Search for the cell housing the specified text and yield its (x, y) center coordinate. 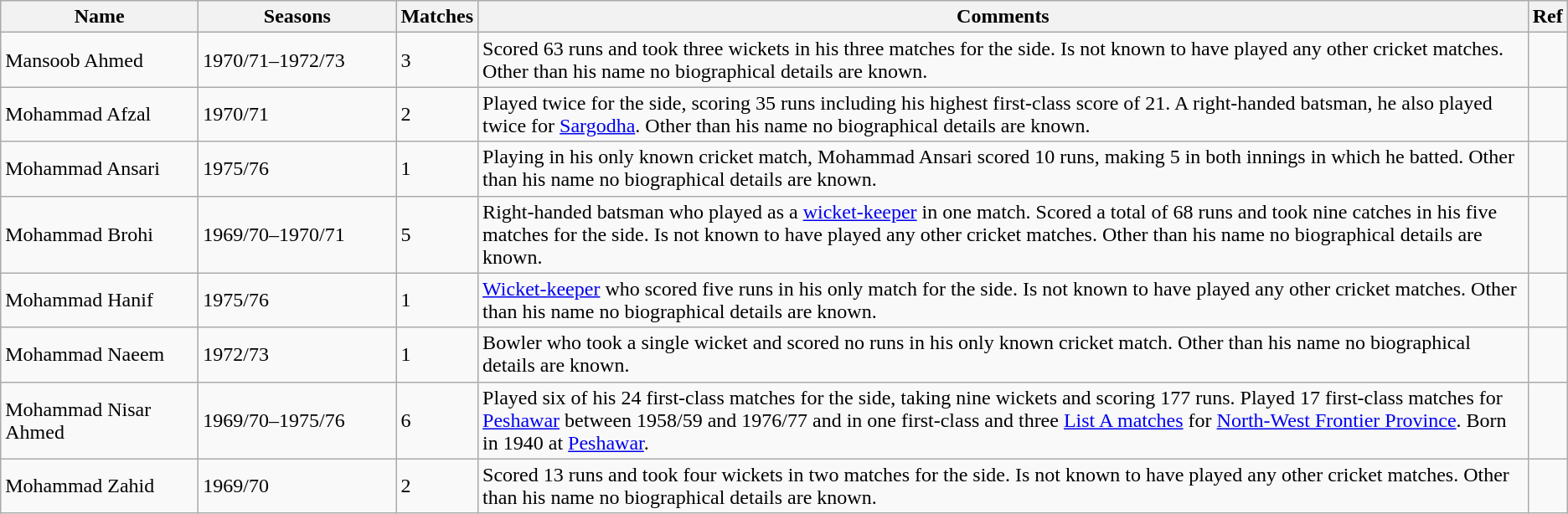
5 (437, 234)
3 (437, 60)
Name (100, 17)
1969/70 (297, 486)
Bowler who took a single wicket and scored no runs in his only known cricket match. Other than his name no biographical details are known. (1003, 355)
1970/71–1972/73 (297, 60)
Ref (1548, 17)
1969/70–1970/71 (297, 234)
6 (437, 420)
Mansoob Ahmed (100, 60)
Mohammad Nisar Ahmed (100, 420)
Comments (1003, 17)
Mohammad Naeem (100, 355)
1970/71 (297, 114)
Mohammad Afzal (100, 114)
Mohammad Brohi (100, 234)
Mohammad Zahid (100, 486)
1969/70–1975/76 (297, 420)
Seasons (297, 17)
Mohammad Ansari (100, 169)
Mohammad Hanif (100, 300)
Matches (437, 17)
1972/73 (297, 355)
